For the text-containing cell, return its midpoint in [X, Y] coordinate format. 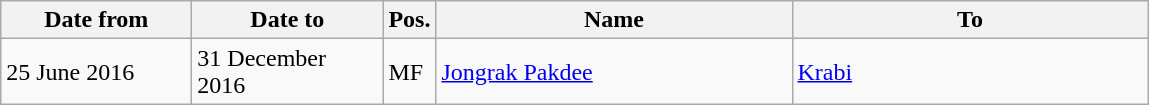
MF [410, 72]
Date from [96, 20]
25 June 2016 [96, 72]
To [970, 20]
Name [614, 20]
Pos. [410, 20]
31 December 2016 [288, 72]
Jongrak Pakdee [614, 72]
Date to [288, 20]
Krabi [970, 72]
